Return [x, y] of the center of cell containing provided text 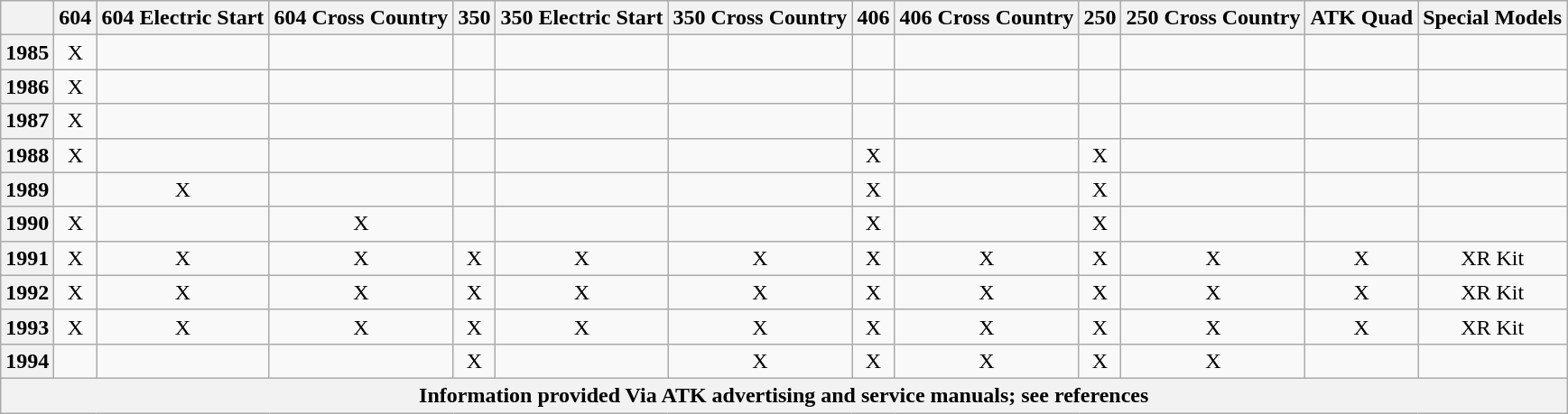
604 [76, 18]
1994 [27, 361]
ATK Quad [1361, 18]
Information provided Via ATK advertising and service manuals; see references [784, 395]
350 Electric Start [581, 18]
Special Models [1493, 18]
1987 [27, 121]
604 Cross Country [361, 18]
1986 [27, 87]
1992 [27, 292]
604 Electric Start [182, 18]
1990 [27, 224]
406 [874, 18]
1988 [27, 155]
350 Cross Country [760, 18]
350 [475, 18]
1991 [27, 258]
1985 [27, 52]
250 Cross Country [1213, 18]
1993 [27, 327]
250 [1099, 18]
406 Cross Country [987, 18]
1989 [27, 189]
